For the text-containing cell, return its midpoint in [X, Y] coordinate format. 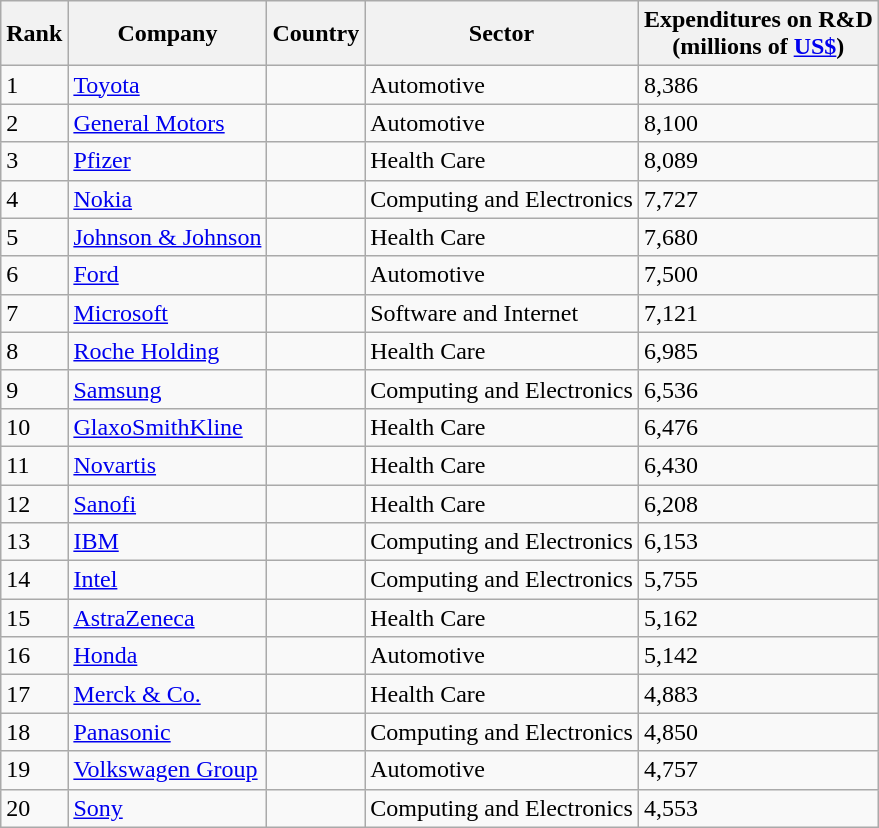
12 [34, 503]
Panasonic [168, 732]
Roche Holding [168, 351]
Software and Internet [502, 313]
AstraZeneca [168, 618]
Ford [168, 275]
4 [34, 199]
6,476 [758, 427]
19 [34, 770]
Samsung [168, 389]
16 [34, 656]
6,153 [758, 542]
8,100 [758, 123]
13 [34, 542]
2 [34, 123]
6,536 [758, 389]
Expenditures on R&D (millions of US$) [758, 34]
4,883 [758, 694]
14 [34, 580]
3 [34, 161]
Volkswagen Group [168, 770]
Company [168, 34]
7,121 [758, 313]
5,162 [758, 618]
GlaxoSmithKline [168, 427]
Toyota [168, 85]
4,757 [758, 770]
Sanofi [168, 503]
7,680 [758, 237]
5 [34, 237]
17 [34, 694]
Microsoft [168, 313]
Merck & Co. [168, 694]
10 [34, 427]
7,500 [758, 275]
6 [34, 275]
9 [34, 389]
1 [34, 85]
4,850 [758, 732]
11 [34, 465]
Sony [168, 808]
15 [34, 618]
6,208 [758, 503]
4,553 [758, 808]
IBM [168, 542]
Rank [34, 34]
Novartis [168, 465]
8 [34, 351]
Honda [168, 656]
Johnson & Johnson [168, 237]
8,386 [758, 85]
Intel [168, 580]
5,142 [758, 656]
6,985 [758, 351]
Nokia [168, 199]
6,430 [758, 465]
20 [34, 808]
General Motors [168, 123]
7,727 [758, 199]
7 [34, 313]
5,755 [758, 580]
18 [34, 732]
Pfizer [168, 161]
Sector [502, 34]
Country [316, 34]
8,089 [758, 161]
